Return the (x, y) coordinate for the center point of the cell that contains the specified text.  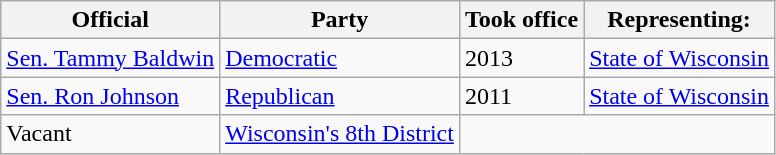
Sen. Ron Johnson (110, 96)
Vacant (110, 134)
Representing: (680, 20)
Sen. Tammy Baldwin (110, 58)
2013 (521, 58)
Official (110, 20)
Democratic (340, 58)
Republican (340, 96)
Took office (521, 20)
2011 (521, 96)
Wisconsin's 8th District (340, 134)
Party (340, 20)
